Capture the cell that displays the provided text and extract its (X, Y) central coordinate. 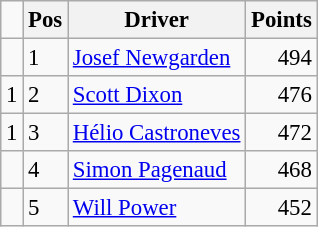
476 (282, 95)
Pos (46, 20)
5 (46, 208)
4 (46, 170)
3 (46, 133)
Will Power (157, 208)
2 (46, 95)
Hélio Castroneves (157, 133)
Josef Newgarden (157, 58)
452 (282, 208)
Driver (157, 20)
Scott Dixon (157, 95)
Points (282, 20)
494 (282, 58)
Simon Pagenaud (157, 170)
472 (282, 133)
468 (282, 170)
